Search for the cell housing the specified text and yield its [X, Y] center coordinate. 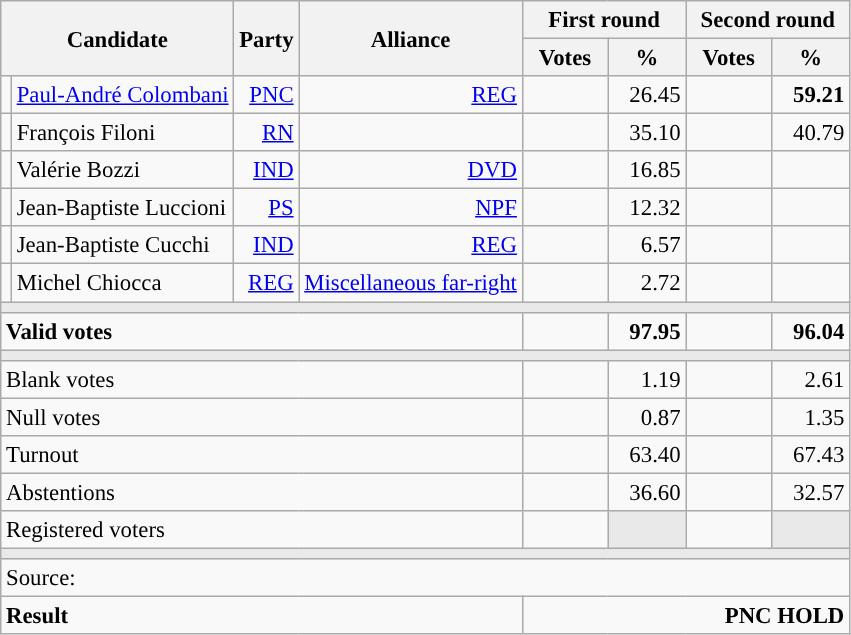
40.79 [811, 133]
PS [266, 208]
6.57 [647, 245]
96.04 [811, 331]
NPF [410, 208]
DVD [410, 170]
François Filoni [122, 133]
PNC HOLD [686, 616]
Valérie Bozzi [122, 170]
Blank votes [262, 379]
Result [262, 616]
Michel Chiocca [122, 283]
16.85 [647, 170]
Paul-André Colombani [122, 95]
26.45 [647, 95]
1.19 [647, 379]
2.61 [811, 379]
Jean-Baptiste Cucchi [122, 245]
12.32 [647, 208]
63.40 [647, 455]
35.10 [647, 133]
Turnout [262, 455]
Registered voters [262, 530]
Abstentions [262, 492]
32.57 [811, 492]
Null votes [262, 417]
59.21 [811, 95]
Candidate [118, 38]
1.35 [811, 417]
97.95 [647, 331]
Jean-Baptiste Luccioni [122, 208]
Second round [768, 20]
RN [266, 133]
0.87 [647, 417]
Miscellaneous far-right [410, 283]
Source: [426, 578]
Valid votes [262, 331]
Alliance [410, 38]
Party [266, 38]
PNC [266, 95]
First round [604, 20]
36.60 [647, 492]
67.43 [811, 455]
2.72 [647, 283]
